Return the (X, Y) coordinate for the center point of the cell that contains the specified text.  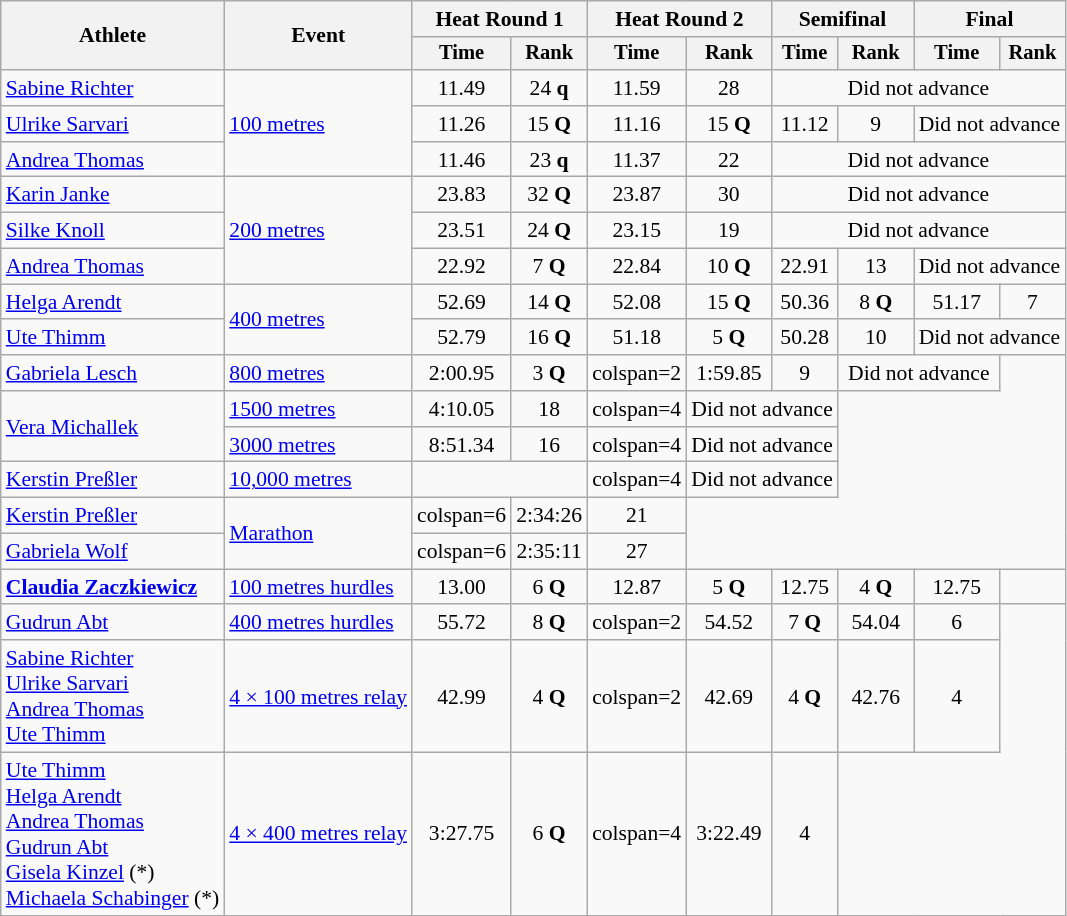
Ulrike Sarvari (113, 124)
3:27.75 (462, 834)
24 Q (549, 231)
24 q (549, 88)
16 Q (549, 338)
10 (876, 338)
22 (728, 160)
23.87 (636, 195)
51.18 (636, 338)
16 (549, 445)
8:51.34 (462, 445)
51.17 (957, 302)
Athlete (113, 36)
2:34:26 (549, 516)
11.37 (636, 160)
3 Q (549, 373)
11.59 (636, 88)
42.99 (462, 696)
Event (318, 36)
Heat Round 2 (679, 19)
400 metres hurdles (318, 623)
30 (728, 195)
23.83 (462, 195)
10 Q (728, 267)
21 (636, 516)
22.84 (636, 267)
23 q (549, 160)
Gabriela Lesch (113, 373)
Heat Round 1 (500, 19)
Vera Michallek (113, 426)
800 metres (318, 373)
Semifinal (842, 19)
23.51 (462, 231)
18 (549, 409)
1:59.85 (728, 373)
Gabriela Wolf (113, 552)
50.28 (804, 338)
2:35:11 (549, 552)
Silke Knoll (113, 231)
11.16 (636, 124)
Ute ThimmHelga ArendtAndrea ThomasGudrun AbtGisela Kinzel (*)Michaela Schabinger (*) (113, 834)
2:00.95 (462, 373)
54.52 (728, 623)
11.49 (462, 88)
Gudrun Abt (113, 623)
Helga Arendt (113, 302)
11.26 (462, 124)
19 (728, 231)
Claudia Zaczkiewicz (113, 587)
4:10.05 (462, 409)
3:22.49 (728, 834)
7 (1032, 302)
100 metres hurdles (318, 587)
50.36 (804, 302)
Ute Thimm (113, 338)
28 (728, 88)
6 (957, 623)
Sabine Richter (113, 88)
Karin Janke (113, 195)
52.08 (636, 302)
11.46 (462, 160)
4 × 100 metres relay (318, 696)
Marathon (318, 534)
Sabine RichterUlrike SarvariAndrea ThomasUte Thimm (113, 696)
11.12 (804, 124)
12.87 (636, 587)
55.72 (462, 623)
1500 metres (318, 409)
13.00 (462, 587)
22.92 (462, 267)
3000 metres (318, 445)
13 (876, 267)
52.79 (462, 338)
400 metres (318, 320)
200 metres (318, 230)
52.69 (462, 302)
4 × 400 metres relay (318, 834)
42.76 (876, 696)
32 Q (549, 195)
23.15 (636, 231)
10,000 metres (318, 480)
27 (636, 552)
42.69 (728, 696)
100 metres (318, 124)
22.91 (804, 267)
54.04 (876, 623)
Final (990, 19)
14 Q (549, 302)
